Capture the cell that displays the provided text and extract its [x, y] central coordinate. 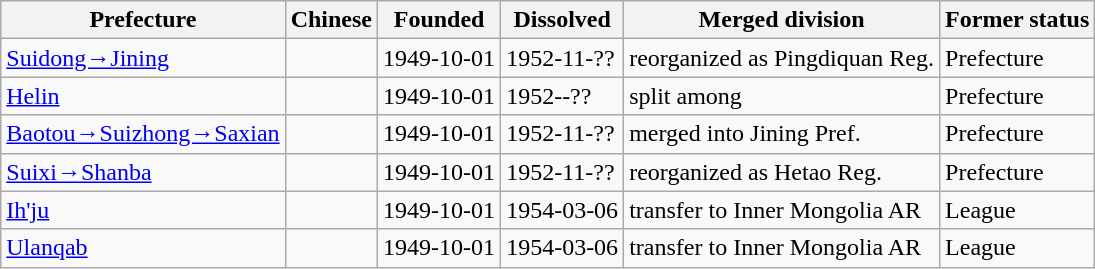
Founded [440, 20]
Dissolved [562, 20]
reorganized as Pingdiquan Reg. [782, 58]
Merged division [782, 20]
merged into Jining Pref. [782, 134]
split among [782, 96]
Suixi→Shanba [143, 172]
Ih'ju [143, 210]
Former status [1018, 20]
1952--?? [562, 96]
Helin [143, 96]
reorganized as Hetao Reg. [782, 172]
Suidong→Jining [143, 58]
Baotou→Suizhong→Saxian [143, 134]
Ulanqab [143, 248]
Chinese [331, 20]
